From the cell containing the given text, extract its center point as [X, Y] coordinate. 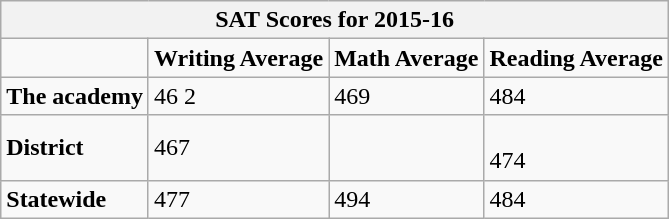
SAT Scores for 2015-16 [335, 20]
474 [576, 148]
Math Average [406, 58]
Statewide [75, 199]
District [75, 148]
477 [238, 199]
494 [406, 199]
46 2 [238, 96]
469 [406, 96]
Reading Average [576, 58]
467 [238, 148]
Writing Average [238, 58]
The academy [75, 96]
